Detect which cell encompasses the target text, then output its (X, Y) center coordinate. 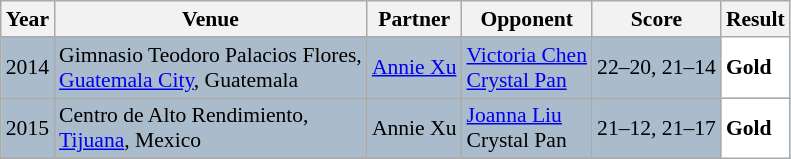
Score (656, 19)
Centro de Alto Rendimiento,Tijuana, Mexico (210, 128)
2014 (28, 68)
2015 (28, 128)
Joanna Liu Crystal Pan (528, 128)
Partner (414, 19)
22–20, 21–14 (656, 68)
Venue (210, 19)
Opponent (528, 19)
Result (756, 19)
Year (28, 19)
21–12, 21–17 (656, 128)
Victoria Chen Crystal Pan (528, 68)
Gimnasio Teodoro Palacios Flores,Guatemala City, Guatemala (210, 68)
